Extract the [x, y] coordinate from the center of the cell holding the provided text.  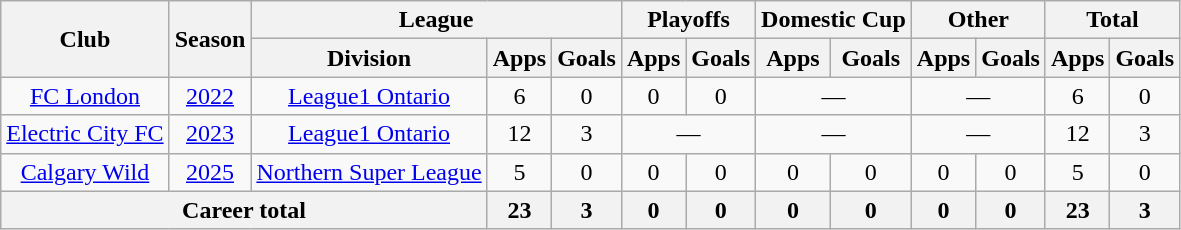
2023 [210, 134]
2022 [210, 96]
Club [85, 39]
Domestic Cup [834, 20]
Northern Super League [369, 172]
Calgary Wild [85, 172]
Career total [244, 210]
Playoffs [688, 20]
Electric City FC [85, 134]
Other [978, 20]
Division [369, 58]
FC London [85, 96]
Total [1112, 20]
2025 [210, 172]
League [436, 20]
Season [210, 39]
